Find where the given text appears and provide that cell's center as (X, Y) coordinate. 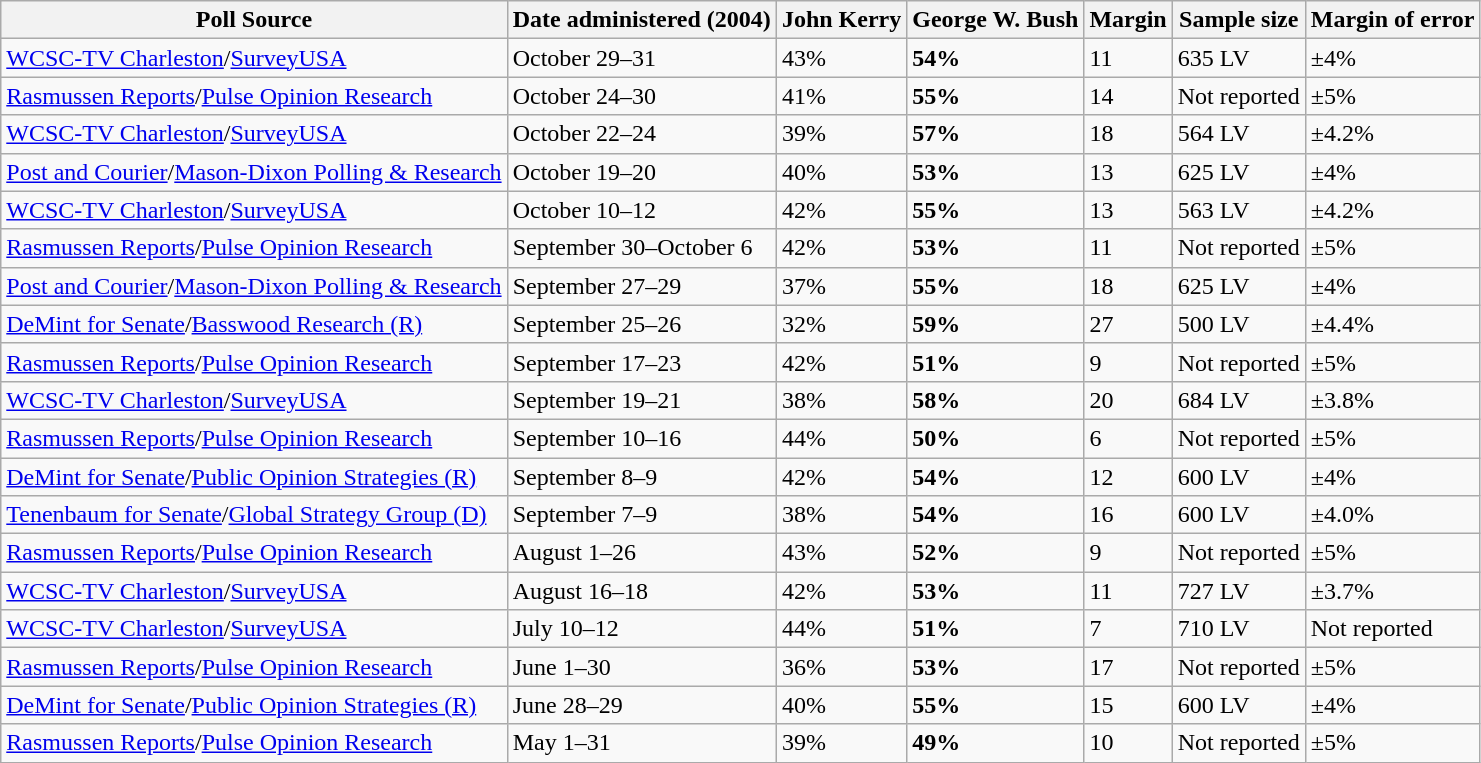
563 LV (1238, 210)
±4.0% (1392, 515)
October 24–30 (642, 96)
±4.4% (1392, 324)
6 (1128, 438)
September 30–October 6 (642, 248)
12 (1128, 477)
±3.7% (1392, 591)
Date administered (2004) (642, 20)
September 27–29 (642, 286)
20 (1128, 400)
52% (996, 553)
DeMint for Senate/Basswood Research (R) (254, 324)
John Kerry (841, 20)
August 1–26 (642, 553)
710 LV (1238, 629)
June 1–30 (642, 667)
16 (1128, 515)
October 29–31 (642, 58)
Margin (1128, 20)
September 17–23 (642, 362)
September 19–21 (642, 400)
7 (1128, 629)
727 LV (1238, 591)
June 28–29 (642, 705)
July 10–12 (642, 629)
August 16–18 (642, 591)
32% (841, 324)
27 (1128, 324)
±3.8% (1392, 400)
500 LV (1238, 324)
49% (996, 743)
George W. Bush (996, 20)
October 10–12 (642, 210)
Sample size (1238, 20)
50% (996, 438)
10 (1128, 743)
58% (996, 400)
Poll Source (254, 20)
October 22–24 (642, 134)
September 10–16 (642, 438)
59% (996, 324)
September 7–9 (642, 515)
36% (841, 667)
684 LV (1238, 400)
September 25–26 (642, 324)
Tenenbaum for Senate/Global Strategy Group (D) (254, 515)
37% (841, 286)
15 (1128, 705)
May 1–31 (642, 743)
635 LV (1238, 58)
17 (1128, 667)
October 19–20 (642, 172)
14 (1128, 96)
Margin of error (1392, 20)
564 LV (1238, 134)
41% (841, 96)
September 8–9 (642, 477)
57% (996, 134)
